Locate the cell with the specified text and output its [X, Y] center coordinate. 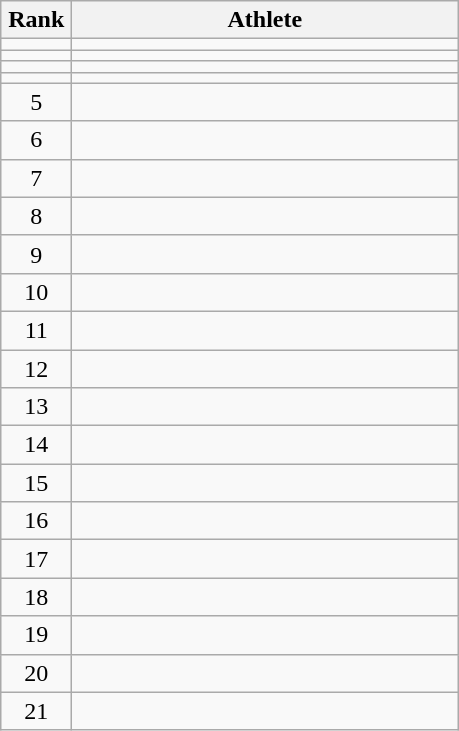
16 [36, 521]
6 [36, 140]
7 [36, 178]
13 [36, 407]
Rank [36, 20]
18 [36, 597]
12 [36, 369]
21 [36, 711]
Athlete [265, 20]
17 [36, 559]
20 [36, 673]
9 [36, 254]
15 [36, 483]
14 [36, 445]
11 [36, 330]
8 [36, 216]
10 [36, 292]
19 [36, 635]
5 [36, 102]
